Locate the cell with the specified text and output its (x, y) center coordinate. 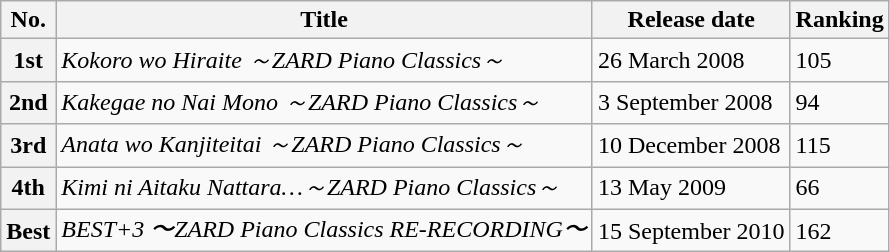
2nd (28, 102)
15 September 2010 (691, 230)
No. (28, 20)
13 May 2009 (691, 188)
3 September 2008 (691, 102)
BEST+3 〜ZARD Piano Classics RE-RECORDING〜 (324, 230)
Anata wo Kanjiteitai ～ZARD Piano Classics～ (324, 146)
94 (840, 102)
162 (840, 230)
26 March 2008 (691, 60)
Best (28, 230)
3rd (28, 146)
105 (840, 60)
Title (324, 20)
Release date (691, 20)
4th (28, 188)
66 (840, 188)
Kimi ni Aitaku Nattara…～ZARD Piano Classics～ (324, 188)
115 (840, 146)
10 December 2008 (691, 146)
Kakegae no Nai Mono ～ZARD Piano Classics～ (324, 102)
Kokoro wo Hiraite ～ZARD Piano Classics～ (324, 60)
Ranking (840, 20)
1st (28, 60)
